Identify which cell holds the provided text, then report its (x, y) central coordinate. 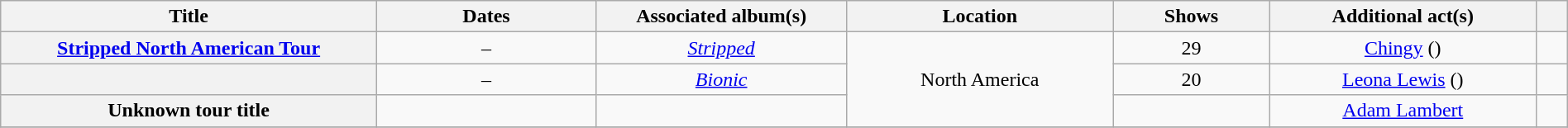
Dates (486, 17)
Stripped North American Tour (189, 48)
Location (980, 17)
Unknown tour title (189, 111)
Leona Lewis () (1403, 79)
Additional act(s) (1403, 17)
Title (189, 17)
Stripped (721, 48)
20 (1191, 79)
Adam Lambert (1403, 111)
Shows (1191, 17)
Associated album(s) (721, 17)
Bionic (721, 79)
Chingy () (1403, 48)
North America (980, 79)
29 (1191, 48)
